Capture the cell that displays the provided text and extract its [x, y] central coordinate. 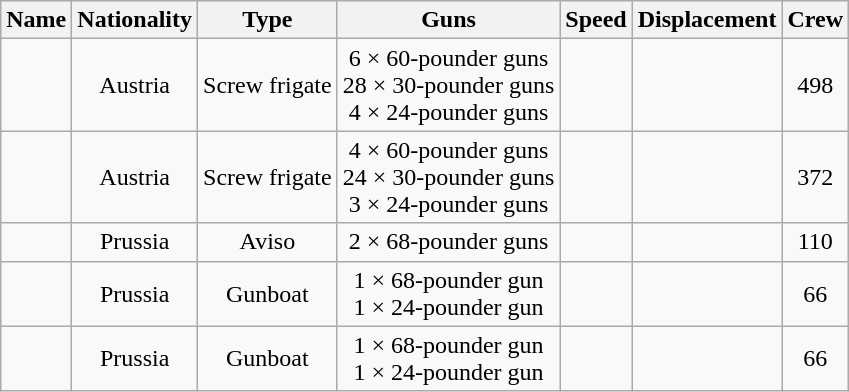
Crew [816, 20]
Displacement [707, 20]
Name [36, 20]
Speed [596, 20]
Type [268, 20]
498 [816, 85]
372 [816, 177]
6 × 60-pounder guns28 × 30-pounder guns4 × 24-pounder guns [448, 85]
110 [816, 242]
4 × 60-pounder guns24 × 30-pounder guns3 × 24-pounder guns [448, 177]
2 × 68-pounder guns [448, 242]
Guns [448, 20]
Nationality [135, 20]
Aviso [268, 242]
